From the cell containing the given text, extract its center point as (X, Y) coordinate. 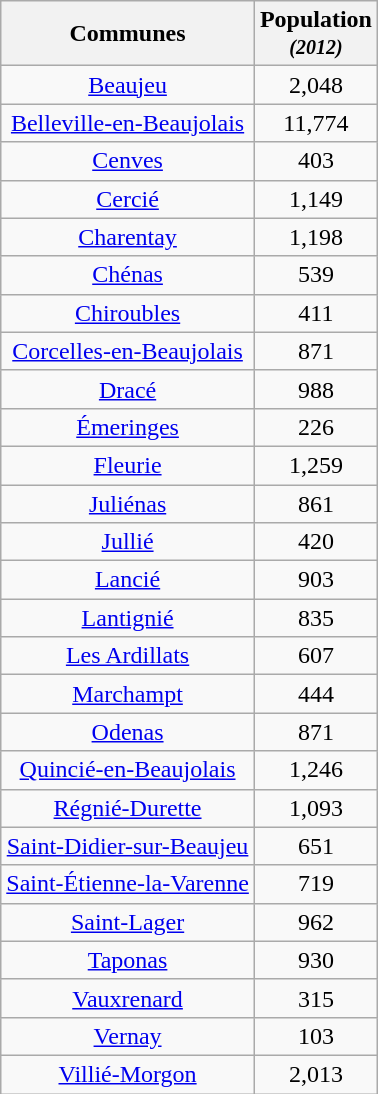
315 (316, 998)
Villié-Morgon (128, 1074)
Saint-Lager (128, 922)
411 (316, 313)
1,093 (316, 808)
835 (316, 618)
Saint-Étienne-la-Varenne (128, 884)
1,149 (316, 199)
2,048 (316, 85)
103 (316, 1036)
Beaujeu (128, 85)
Communes (128, 34)
Lantignié (128, 618)
719 (316, 884)
Corcelles-en-Beaujolais (128, 351)
607 (316, 656)
Régnié-Durette (128, 808)
Cenves (128, 161)
1,246 (316, 770)
Les Ardillats (128, 656)
2,013 (316, 1074)
Belleville-en-Beaujolais (128, 123)
861 (316, 503)
Marchampt (128, 694)
Juliénas (128, 503)
11,774 (316, 123)
Chiroubles (128, 313)
930 (316, 960)
Fleurie (128, 465)
1,198 (316, 237)
1,259 (316, 465)
Quincié-en-Beaujolais (128, 770)
Jullié (128, 542)
Dracé (128, 389)
Odenas (128, 732)
903 (316, 580)
Lancié (128, 580)
Émeringes (128, 427)
Population(2012) (316, 34)
Vernay (128, 1036)
444 (316, 694)
651 (316, 846)
226 (316, 427)
Cercié (128, 199)
Taponas (128, 960)
Chénas (128, 275)
Vauxrenard (128, 998)
539 (316, 275)
420 (316, 542)
Saint-Didier-sur-Beaujeu (128, 846)
988 (316, 389)
403 (316, 161)
Charentay (128, 237)
962 (316, 922)
